Identify which cell holds the provided text, then report its (x, y) central coordinate. 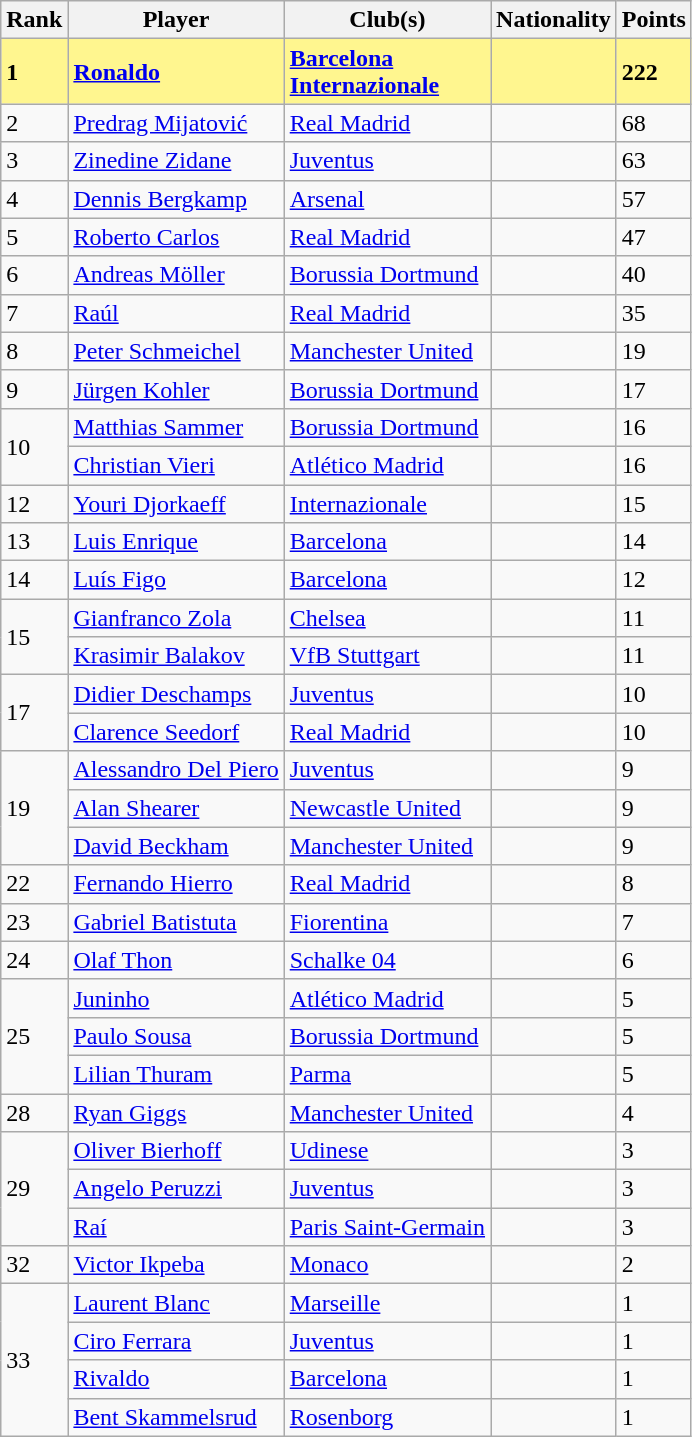
47 (654, 237)
Gabriel Batistuta (176, 922)
40 (654, 275)
Zinedine Zidane (176, 161)
Bent Skammelsrud (176, 1417)
222 (654, 72)
Paulo Sousa (176, 1036)
29 (34, 1189)
33 (34, 1360)
Fiorentina (387, 922)
68 (654, 123)
Nationality (554, 20)
Ciro Ferrara (176, 1341)
63 (654, 161)
Olaf Thon (176, 960)
Schalke 04 (387, 960)
28 (34, 1113)
Youri Djorkaeff (176, 503)
Alan Shearer (176, 808)
Udinese (387, 1151)
Didier Deschamps (176, 694)
Ryan Giggs (176, 1113)
Paris Saint-Germain (387, 1227)
Rivaldo (176, 1379)
Matthias Sammer (176, 427)
Clarence Seedorf (176, 732)
Luis Enrique (176, 542)
23 (34, 922)
Dennis Bergkamp (176, 199)
Luís Figo (176, 580)
35 (654, 313)
32 (34, 1265)
Jürgen Kohler (176, 389)
Internazionale (387, 503)
Chelsea (387, 618)
Club(s) (387, 20)
Victor Ikpeba (176, 1265)
Peter Schmeichel (176, 351)
57 (654, 199)
Monaco (387, 1265)
Rosenborg (387, 1417)
Raí (176, 1227)
Marseille (387, 1303)
13 (34, 542)
Juninho (176, 998)
Raúl (176, 313)
Points (654, 20)
David Beckham (176, 846)
Ronaldo (176, 72)
Lilian Thuram (176, 1074)
Roberto Carlos (176, 237)
VfB Stuttgart (387, 656)
Gianfranco Zola (176, 618)
Laurent Blanc (176, 1303)
Parma (387, 1074)
Oliver Bierhoff (176, 1151)
24 (34, 960)
Arsenal (387, 199)
25 (34, 1036)
Rank (34, 20)
Player (176, 20)
Andreas Möller (176, 275)
Alessandro Del Piero (176, 770)
22 (34, 884)
Christian Vieri (176, 465)
Newcastle United (387, 808)
Krasimir Balakov (176, 656)
Fernando Hierro (176, 884)
Predrag Mijatović (176, 123)
Barcelona Internazionale (387, 72)
Angelo Peruzzi (176, 1189)
